Return the [x, y] coordinate for the center point of the cell that contains the specified text.  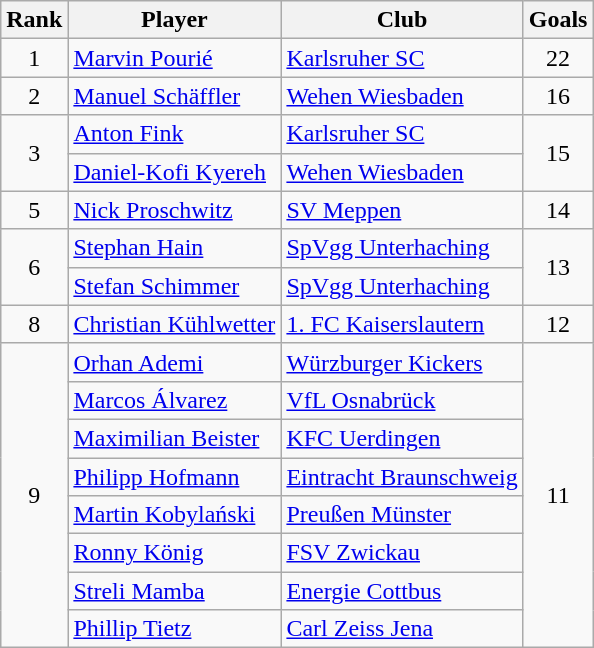
Christian Kühlwetter [174, 324]
Phillip Tietz [174, 629]
6 [34, 267]
Philipp Hofmann [174, 477]
Orhan Ademi [174, 362]
Stephan Hain [174, 248]
Stefan Schimmer [174, 286]
Manuel Schäffler [174, 96]
3 [34, 153]
13 [558, 267]
5 [34, 210]
11 [558, 495]
Club [402, 20]
Marcos Álvarez [174, 400]
1 [34, 58]
Martin Kobylański [174, 515]
Ronny König [174, 553]
Maximilian Beister [174, 438]
14 [558, 210]
VfL Osnabrück [402, 400]
2 [34, 96]
Würzburger Kickers [402, 362]
Streli Mamba [174, 591]
Anton Fink [174, 134]
Marvin Pourié [174, 58]
Energie Cottbus [402, 591]
Eintracht Braunschweig [402, 477]
Carl Zeiss Jena [402, 629]
FSV Zwickau [402, 553]
16 [558, 96]
22 [558, 58]
Daniel-Kofi Kyereh [174, 172]
8 [34, 324]
Nick Proschwitz [174, 210]
1. FC Kaiserslautern [402, 324]
Goals [558, 20]
Rank [34, 20]
Preußen Münster [402, 515]
12 [558, 324]
15 [558, 153]
9 [34, 495]
Player [174, 20]
KFC Uerdingen [402, 438]
SV Meppen [402, 210]
